Pinpoint the cell where the given text exists, returning its (X, Y) midpoint coordinate. 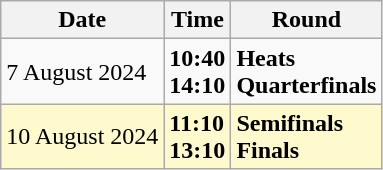
HeatsQuarterfinals (306, 72)
11:1013:10 (198, 136)
10:4014:10 (198, 72)
10 August 2024 (82, 136)
Date (82, 20)
SemifinalsFinals (306, 136)
Time (198, 20)
Round (306, 20)
7 August 2024 (82, 72)
